For the text-containing cell, return its midpoint in (x, y) coordinate format. 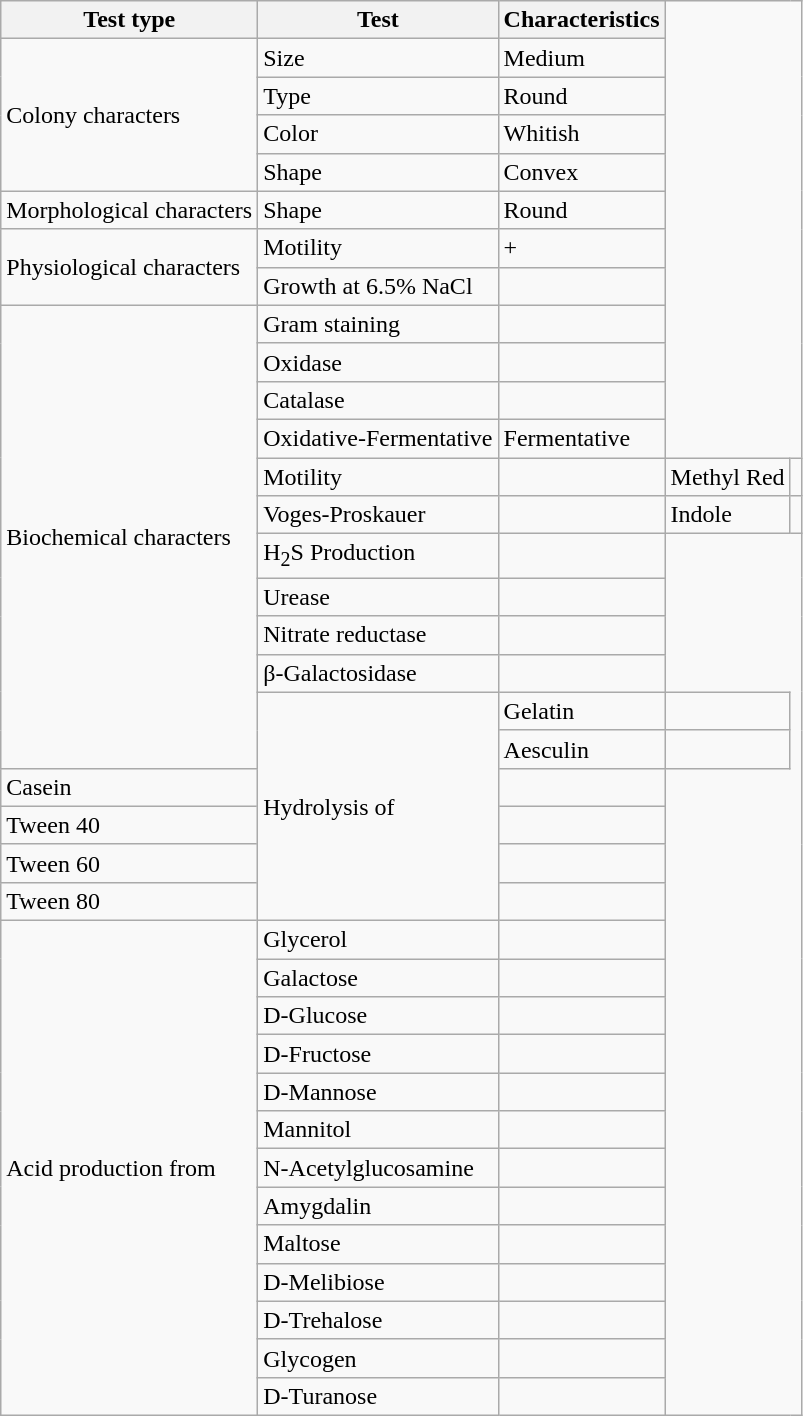
Indole (728, 515)
Tween 40 (130, 825)
D-Melibiose (378, 1282)
D-Trehalose (378, 1320)
Catalase (378, 400)
Biochemical characters (130, 536)
Aesculin (582, 749)
Morphological characters (130, 210)
Nitrate reductase (378, 635)
Fermentative (582, 438)
D-Glucose (378, 1016)
β-Galactosidase (378, 673)
Test type (130, 20)
+ (582, 248)
Tween 80 (130, 901)
Glycogen (378, 1358)
Galactose (378, 978)
Mannitol (378, 1130)
Oxidative-Fermentative (378, 438)
D-Fructose (378, 1054)
Growth at 6.5% NaCl (378, 286)
Gram staining (378, 324)
Hydrolysis of (378, 806)
Casein (130, 787)
Characteristics (582, 20)
Color (378, 134)
Physiological characters (130, 267)
Urease (378, 597)
Size (378, 58)
Gelatin (582, 711)
Whitish (582, 134)
Test (378, 20)
D-Turanose (378, 1396)
Oxidase (378, 362)
Convex (582, 172)
Acid production from (130, 1168)
Amygdalin (378, 1206)
H2S Production (378, 556)
D-Mannose (378, 1092)
N-Acetylglucosamine (378, 1168)
Voges-Proskauer (378, 515)
Maltose (378, 1244)
Colony characters (130, 115)
Glycerol (378, 940)
Medium (582, 58)
Methyl Red (728, 477)
Tween 60 (130, 863)
Type (378, 96)
